Pinpoint the cell where the given text exists, returning its [X, Y] midpoint coordinate. 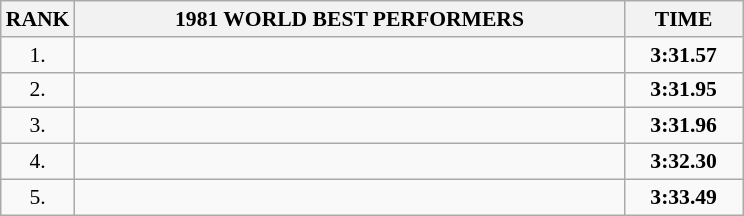
3:31.57 [684, 55]
5. [38, 197]
3:31.96 [684, 126]
RANK [38, 19]
3:31.95 [684, 90]
3. [38, 126]
4. [38, 162]
TIME [684, 19]
1981 WORLD BEST PERFORMERS [349, 19]
3:33.49 [684, 197]
2. [38, 90]
1. [38, 55]
3:32.30 [684, 162]
